Locate the cell with the specified text and output its [X, Y] center coordinate. 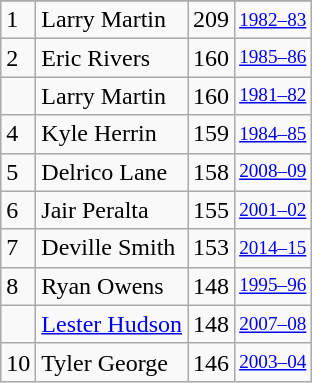
2014–15 [273, 248]
2007–08 [273, 324]
1982–83 [273, 20]
Lester Hudson [112, 324]
Eric Rivers [112, 58]
8 [18, 286]
153 [212, 248]
Delrico Lane [112, 172]
155 [212, 210]
Kyle Herrin [112, 134]
1984–85 [273, 134]
10 [18, 362]
1981–82 [273, 96]
Deville Smith [112, 248]
146 [212, 362]
2008–09 [273, 172]
Tyler George [112, 362]
158 [212, 172]
209 [212, 20]
Jair Peralta [112, 210]
6 [18, 210]
1995–96 [273, 286]
Ryan Owens [112, 286]
2003–04 [273, 362]
7 [18, 248]
1 [18, 20]
2 [18, 58]
4 [18, 134]
2001–02 [273, 210]
159 [212, 134]
5 [18, 172]
1985–86 [273, 58]
